Identify which cell holds the provided text, then report its [x, y] central coordinate. 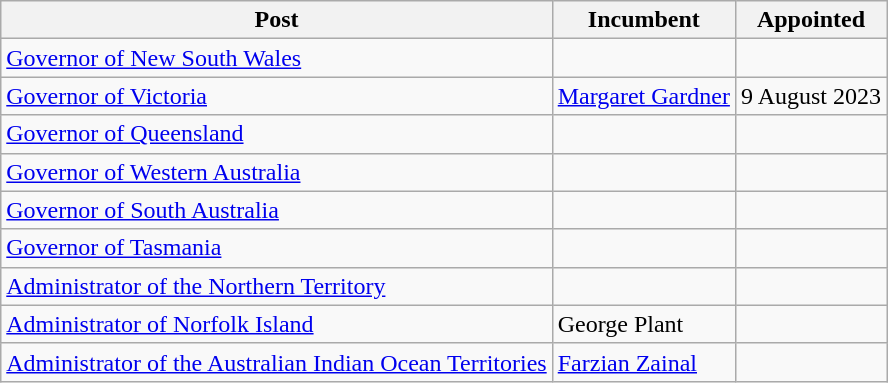
Post [276, 20]
Governor of Western Australia [276, 172]
Governor of South Australia [276, 210]
Governor of Victoria [276, 96]
Administrator of Norfolk Island [276, 324]
Appointed [810, 20]
Margaret Gardner [644, 96]
Governor of New South Wales [276, 58]
Administrator of the Northern Territory [276, 286]
Governor of Tasmania [276, 248]
9 August 2023 [810, 96]
Incumbent [644, 20]
Farzian Zainal [644, 362]
George Plant [644, 324]
Administrator of the Australian Indian Ocean Territories [276, 362]
Governor of Queensland [276, 134]
